Detect which cell encompasses the target text, then output its (X, Y) center coordinate. 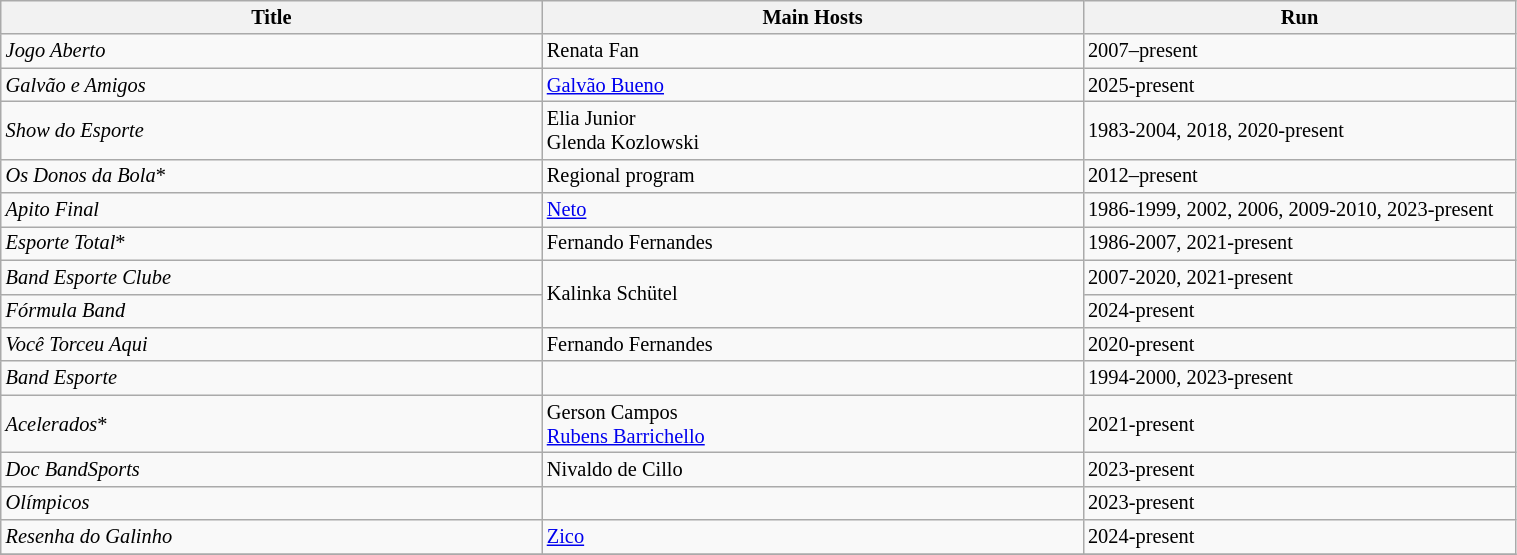
Regional program (812, 176)
Neto (812, 210)
2021-present (1300, 424)
Run (1300, 17)
Acelerados* (272, 424)
Zico (812, 537)
Galvão e Amigos (272, 85)
2007–present (1300, 51)
Os Donos da Bola* (272, 176)
Gerson Campos Rubens Barrichello (812, 424)
Show do Esporte (272, 130)
Title (272, 17)
Apito Final (272, 210)
Fórmula Band (272, 311)
Main Hosts (812, 17)
2020-present (1300, 344)
1983-2004, 2018, 2020-present (1300, 130)
Galvão Bueno (812, 85)
2025-present (1300, 85)
1986-2007, 2021-present (1300, 243)
1994-2000, 2023-present (1300, 378)
Elia JuniorGlenda Kozlowski (812, 130)
Band Esporte (272, 378)
Nivaldo de Cillo (812, 469)
Você Torceu Aqui (272, 344)
2012–present (1300, 176)
Band Esporte Clube (272, 277)
Renata Fan (812, 51)
Kalinka Schütel (812, 294)
1986-1999, 2002, 2006, 2009-2010, 2023-present (1300, 210)
Olímpicos (272, 503)
Esporte Total* (272, 243)
Jogo Aberto (272, 51)
Resenha do Galinho (272, 537)
2007-2020, 2021-present (1300, 277)
Doc BandSports (272, 469)
